Identify which cell holds the provided text, then report its [x, y] central coordinate. 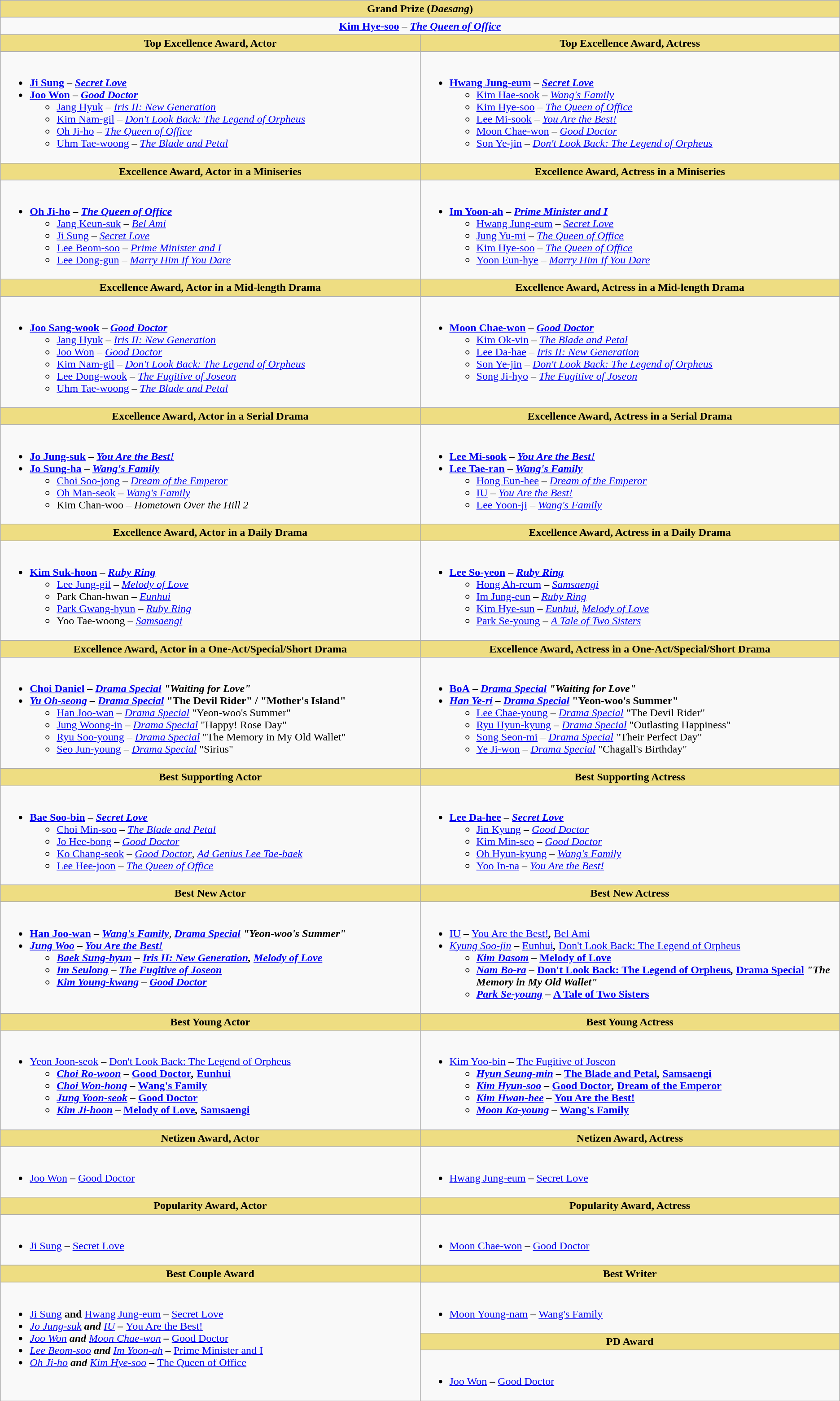
Excellence Award, Actress in a Miniseries [630, 171]
Netizen Award, Actor [210, 1138]
Best New Actress [630, 893]
Excellence Award, Actress in a Daily Drama [630, 532]
Best Writer [630, 1274]
Kim Hye-soo – The Queen of Office [420, 26]
Best Supporting Actor [210, 777]
Lee Mi-sook – You Are the Best!Lee Tae-ran – Wang's FamilyHong Eun-hee – Dream of the EmperorIU – You Are the Best!Lee Yoon-ji – Wang's Family [630, 474]
Top Excellence Award, Actress [630, 43]
PD Award [630, 1341]
Excellence Award, Actor in a One-Act/Special/Short Drama [210, 648]
Excellence Award, Actor in a Miniseries [210, 171]
Netizen Award, Actress [630, 1138]
Best New Actor [210, 893]
Excellence Award, Actor in a Daily Drama [210, 532]
Excellence Award, Actor in a Serial Drama [210, 416]
Best Young Actress [630, 1022]
Moon Chae-won – Good Doctor [630, 1239]
Excellence Award, Actress in a Serial Drama [630, 416]
Popularity Award, Actor [210, 1206]
Popularity Award, Actress [630, 1206]
Top Excellence Award, Actor [210, 43]
Hwang Jung-eum – Secret Love [630, 1172]
Best Young Actor [210, 1022]
Ji Sung – Secret Love [210, 1239]
Excellence Award, Actress in a Mid-length Drama [630, 288]
Grand Prize (Daesang) [420, 9]
Excellence Award, Actor in a Mid-length Drama [210, 288]
Moon Young-nam – Wang's Family [630, 1308]
Best Couple Award [210, 1274]
Lee So-yeon – Ruby RingHong Ah-reum – SamsaengiIm Jung-eun – Ruby RingKim Hye-sun – Eunhui, Melody of LovePark Se-young – A Tale of Two Sisters [630, 591]
Best Supporting Actress [630, 777]
Kim Suk-hoon – Ruby RingLee Jung-gil – Melody of LovePark Chan-hwan – EunhuiPark Gwang-hyun – Ruby RingYoo Tae-woong – Samsaengi [210, 591]
Lee Da-hee – Secret LoveJin Kyung – Good DoctorKim Min-seo – Good DoctorOh Hyun-kyung – Wang's FamilyYoo In-na – You Are the Best! [630, 836]
Excellence Award, Actress in a One-Act/Special/Short Drama [630, 648]
Oh Ji-ho – The Queen of OfficeJang Keun-suk – Bel AmiJi Sung – Secret LoveLee Beom-soo – Prime Minister and ILee Dong-gun – Marry Him If You Dare [210, 230]
